Identify which cell holds the provided text, then report its (x, y) central coordinate. 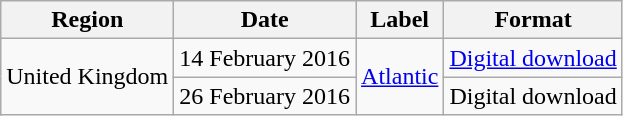
Atlantic (400, 77)
Label (400, 20)
Date (265, 20)
Region (88, 20)
United Kingdom (88, 77)
14 February 2016 (265, 58)
Format (533, 20)
26 February 2016 (265, 96)
